Detect which cell encompasses the target text, then output its [X, Y] center coordinate. 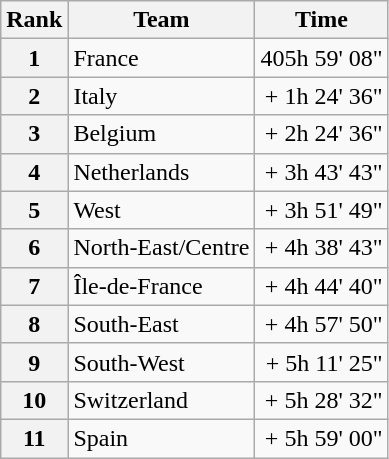
+ 1h 24' 36" [322, 96]
Time [322, 20]
+ 3h 43' 43" [322, 172]
2 [34, 96]
11 [34, 438]
3 [34, 134]
Team [162, 20]
+ 5h 59' 00" [322, 438]
Netherlands [162, 172]
+ 4h 44' 40" [322, 286]
North-East/Centre [162, 248]
+ 4h 57' 50" [322, 324]
9 [34, 362]
405h 59' 08" [322, 58]
5 [34, 210]
Switzerland [162, 400]
1 [34, 58]
6 [34, 248]
+ 5h 11' 25" [322, 362]
7 [34, 286]
Spain [162, 438]
Rank [34, 20]
+ 3h 51' 49" [322, 210]
+ 4h 38' 43" [322, 248]
Île-de-France [162, 286]
8 [34, 324]
West [162, 210]
France [162, 58]
South-West [162, 362]
Belgium [162, 134]
4 [34, 172]
+ 5h 28' 32" [322, 400]
+ 2h 24' 36" [322, 134]
10 [34, 400]
Italy [162, 96]
South-East [162, 324]
